From the cell containing the given text, extract its center point as (X, Y) coordinate. 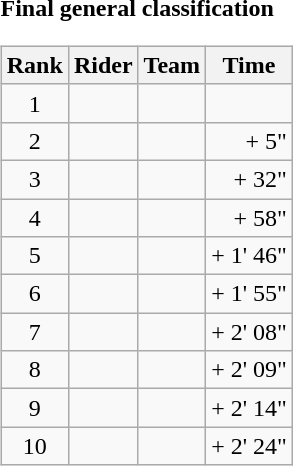
9 (34, 408)
+ 2' 14" (250, 408)
7 (34, 332)
+ 2' 09" (250, 370)
+ 5" (250, 141)
3 (34, 179)
Rider (103, 65)
Time (250, 65)
+ 1' 55" (250, 294)
+ 58" (250, 217)
4 (34, 217)
+ 2' 08" (250, 332)
+ 32" (250, 179)
+ 1' 46" (250, 256)
5 (34, 256)
Rank (34, 65)
10 (34, 446)
+ 2' 24" (250, 446)
1 (34, 103)
8 (34, 370)
Team (172, 65)
6 (34, 294)
2 (34, 141)
